Locate the cell with the specified text and output its (X, Y) center coordinate. 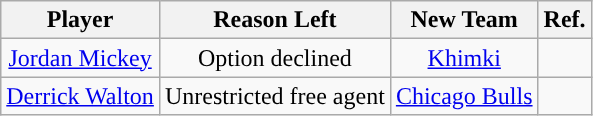
Ref. (564, 20)
Reason Left (274, 20)
Unrestricted free agent (274, 96)
Derrick Walton (80, 96)
Khimki (464, 58)
Jordan Mickey (80, 58)
Chicago Bulls (464, 96)
New Team (464, 20)
Player (80, 20)
Option declined (274, 58)
